Return [X, Y] of the center of cell containing provided text 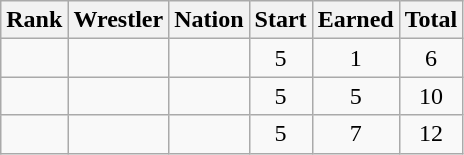
1 [356, 58]
Start [280, 20]
Rank [34, 20]
6 [431, 58]
Earned [356, 20]
10 [431, 96]
7 [356, 134]
12 [431, 134]
Total [431, 20]
Nation [209, 20]
Wrestler [118, 20]
